Search for the cell housing the specified text and yield its [x, y] center coordinate. 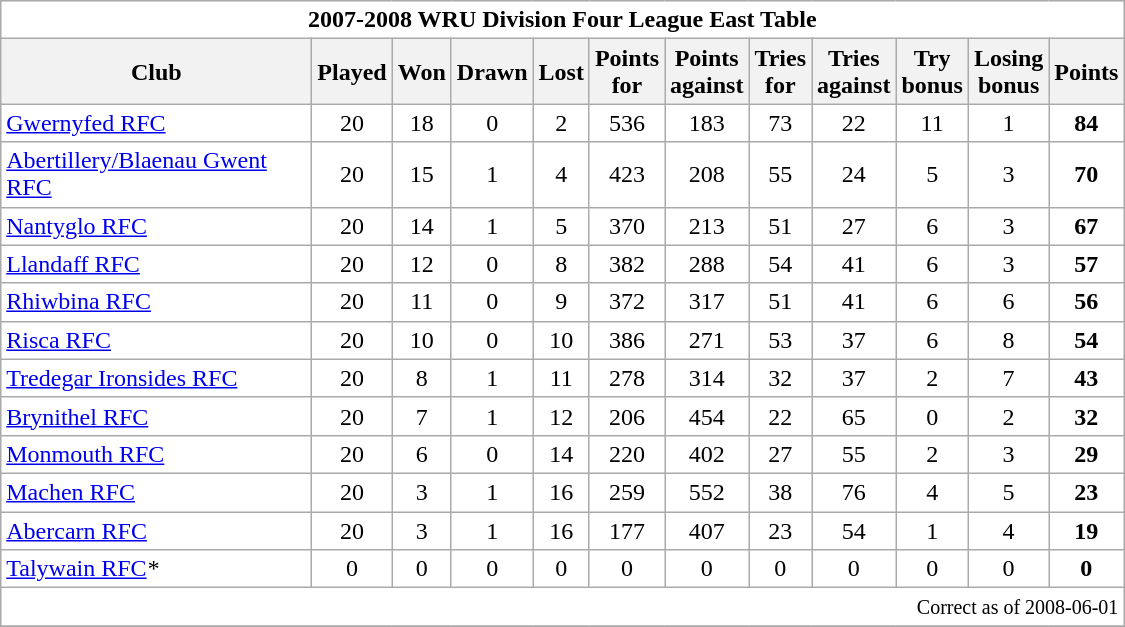
Risca RFC [156, 340]
Try bonus [932, 72]
259 [626, 492]
177 [626, 531]
76 [854, 492]
38 [780, 492]
Losing bonus [1008, 72]
183 [706, 123]
Monmouth RFC [156, 454]
382 [626, 264]
Tredegar Ironsides RFC [156, 378]
407 [706, 531]
372 [626, 302]
271 [706, 340]
314 [706, 378]
19 [1086, 531]
Tries for [780, 72]
29 [1086, 454]
278 [626, 378]
Won [422, 72]
Tries against [854, 72]
Abercarn RFC [156, 531]
Rhiwbina RFC [156, 302]
43 [1086, 378]
370 [626, 226]
9 [561, 302]
536 [626, 123]
208 [706, 174]
Abertillery/Blaenau Gwent RFC [156, 174]
65 [854, 416]
67 [1086, 226]
Nantyglo RFC [156, 226]
552 [706, 492]
2007-2008 WRU Division Four League East Table [562, 20]
56 [1086, 302]
Gwernyfed RFC [156, 123]
Club [156, 72]
Points for [626, 72]
Played [352, 72]
288 [706, 264]
423 [626, 174]
220 [626, 454]
Drawn [492, 72]
24 [854, 174]
Points [1086, 72]
Llandaff RFC [156, 264]
Talywain RFC* [156, 569]
57 [1086, 264]
84 [1086, 123]
15 [422, 174]
206 [626, 416]
Machen RFC [156, 492]
73 [780, 123]
Brynithel RFC [156, 416]
18 [422, 123]
386 [626, 340]
402 [706, 454]
Correct as of 2008-06-01 [562, 607]
317 [706, 302]
213 [706, 226]
Points against [706, 72]
Lost [561, 72]
53 [780, 340]
454 [706, 416]
70 [1086, 174]
